Return the [X, Y] coordinate for the center point of the cell that contains the specified text.  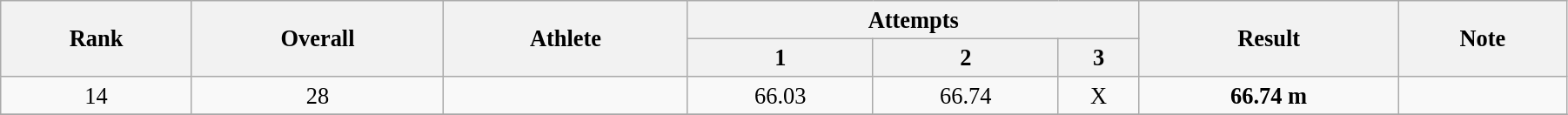
28 [317, 95]
Attempts [914, 19]
Overall [317, 38]
1 [780, 57]
66.03 [780, 95]
X [1098, 95]
2 [966, 57]
3 [1098, 57]
66.74 [966, 95]
Note [1483, 38]
Rank [97, 38]
Result [1269, 38]
14 [97, 95]
Athlete [566, 38]
66.74 m [1269, 95]
